Locate the cell with the specified text and output its (x, y) center coordinate. 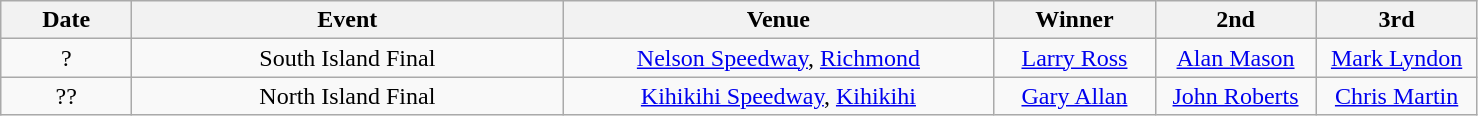
Nelson Speedway, Richmond (778, 58)
Mark Lyndon (1396, 58)
Alan Mason (1236, 58)
?? (66, 96)
Event (348, 20)
? (66, 58)
North Island Final (348, 96)
Venue (778, 20)
Chris Martin (1396, 96)
South Island Final (348, 58)
Larry Ross (1074, 58)
Kihikihi Speedway, Kihikihi (778, 96)
3rd (1396, 20)
John Roberts (1236, 96)
Date (66, 20)
Gary Allan (1074, 96)
Winner (1074, 20)
2nd (1236, 20)
